Output the (X, Y) coordinate of the center of the cell containing the given text.  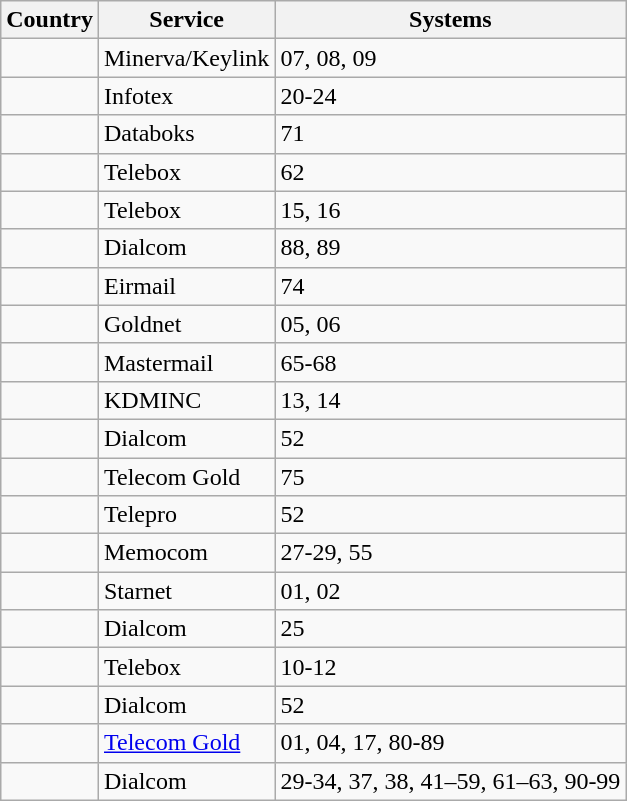
01, 04, 17, 80-89 (450, 743)
Mastermail (186, 362)
74 (450, 286)
29-34, 37, 38, 41–59, 61–63, 90-99 (450, 781)
15, 16 (450, 210)
Eirmail (186, 286)
KDMINC (186, 400)
Databoks (186, 134)
10-12 (450, 667)
Goldnet (186, 324)
Service (186, 20)
05, 06 (450, 324)
65-68 (450, 362)
07, 08, 09 (450, 58)
71 (450, 134)
88, 89 (450, 248)
Minerva/Keylink (186, 58)
27-29, 55 (450, 553)
Starnet (186, 591)
20-24 (450, 96)
Memocom (186, 553)
Systems (450, 20)
01, 02 (450, 591)
62 (450, 172)
25 (450, 629)
75 (450, 477)
Telepro (186, 515)
Infotex (186, 96)
13, 14 (450, 400)
Country (50, 20)
